Search for the cell housing the specified text and yield its [x, y] center coordinate. 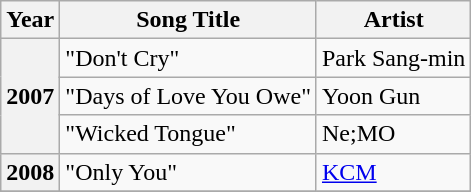
Park Sang-min [393, 58]
2007 [30, 96]
Yoon Gun [393, 96]
KCM [393, 172]
Ne;MO [393, 134]
"Days of Love You Owe" [188, 96]
2008 [30, 172]
"Don't Cry" [188, 58]
"Wicked Tongue" [188, 134]
"Only You" [188, 172]
Artist [393, 20]
Song Title [188, 20]
Year [30, 20]
